Search for the cell housing the specified text and yield its [x, y] center coordinate. 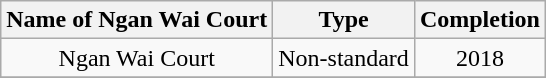
2018 [480, 58]
Ngan Wai Court [137, 58]
Non-standard [344, 58]
Type [344, 20]
Name of Ngan Wai Court [137, 20]
Completion [480, 20]
